Locate the cell with the specified text and output its (x, y) center coordinate. 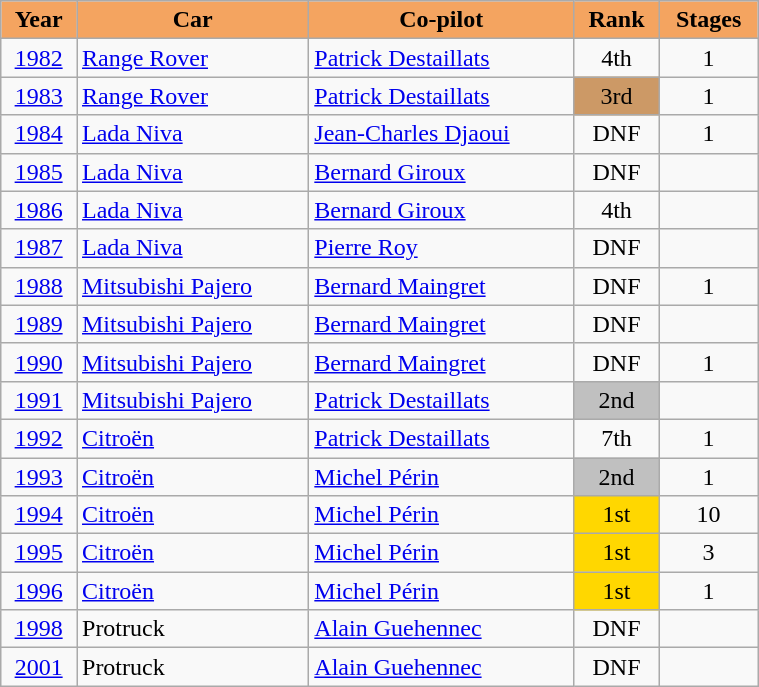
1986 (39, 210)
1989 (39, 324)
1984 (39, 134)
1993 (39, 477)
1990 (39, 362)
1983 (39, 96)
Jean-Charles Djaoui (442, 134)
2001 (39, 667)
3 (709, 553)
1988 (39, 286)
7th (616, 438)
1992 (39, 438)
Car (192, 20)
Stages (709, 20)
1994 (39, 515)
Year (39, 20)
1982 (39, 58)
1995 (39, 553)
1998 (39, 629)
1985 (39, 172)
1991 (39, 400)
3rd (616, 96)
Pierre Roy (442, 248)
Co-pilot (442, 20)
1987 (39, 248)
Rank (616, 20)
10 (709, 515)
1996 (39, 591)
